Capture the cell that displays the provided text and extract its [x, y] central coordinate. 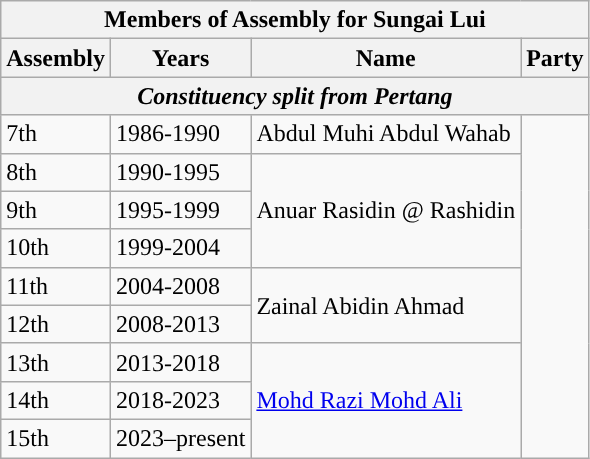
2013-2018 [180, 362]
11th [56, 286]
9th [56, 210]
7th [56, 134]
2008-2013 [180, 324]
15th [56, 438]
Name [386, 58]
14th [56, 400]
Members of Assembly for Sungai Lui [295, 20]
2023–present [180, 438]
1995-1999 [180, 210]
1986-1990 [180, 134]
Anuar Rasidin @ Rashidin [386, 210]
2004-2008 [180, 286]
2018-2023 [180, 400]
8th [56, 172]
Party [555, 58]
1990-1995 [180, 172]
Constituency split from Pertang [295, 96]
12th [56, 324]
Abdul Muhi Abdul Wahab [386, 134]
10th [56, 248]
13th [56, 362]
Years [180, 58]
Mohd Razi Mohd Ali [386, 400]
1999-2004 [180, 248]
Assembly [56, 58]
Zainal Abidin Ahmad [386, 305]
